Provide the (x, y) coordinate of the cell's center where the given text is located.  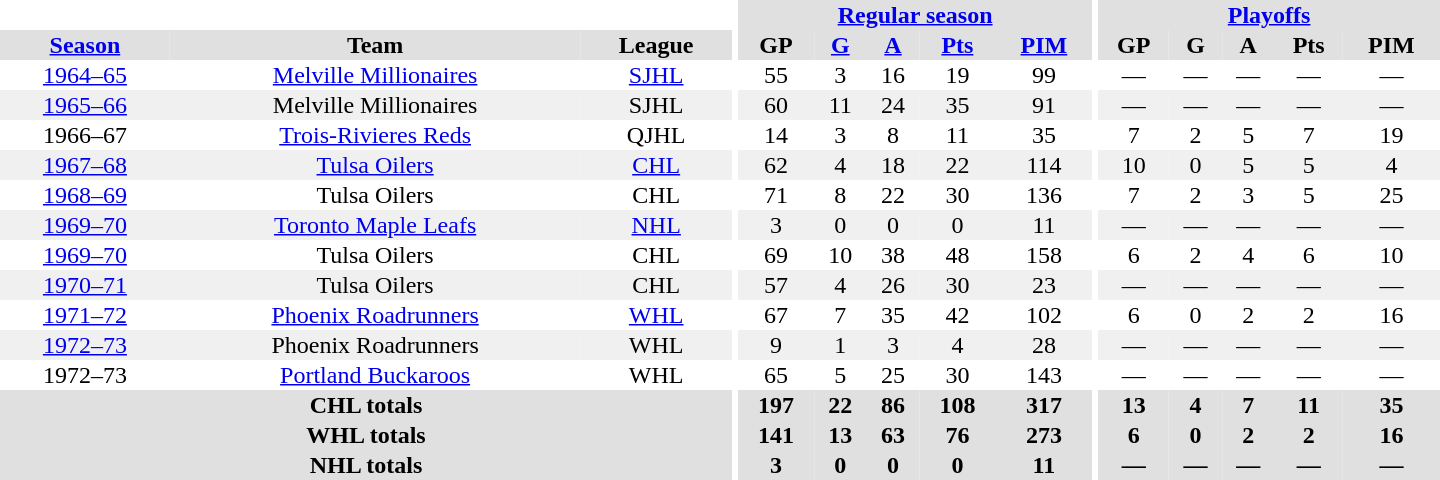
Playoffs (1269, 15)
317 (1044, 405)
28 (1044, 345)
1970–71 (85, 285)
62 (776, 165)
1966–67 (85, 135)
65 (776, 375)
NHL totals (366, 465)
38 (894, 255)
1967–68 (85, 165)
1971–72 (85, 315)
69 (776, 255)
48 (957, 255)
76 (957, 435)
71 (776, 195)
Toronto Maple Leafs (376, 225)
102 (1044, 315)
60 (776, 105)
55 (776, 75)
CHL totals (366, 405)
67 (776, 315)
1 (840, 345)
1965–66 (85, 105)
158 (1044, 255)
143 (1044, 375)
86 (894, 405)
18 (894, 165)
9 (776, 345)
114 (1044, 165)
Season (85, 45)
Regular season (916, 15)
108 (957, 405)
136 (1044, 195)
91 (1044, 105)
League (656, 45)
NHL (656, 225)
197 (776, 405)
273 (1044, 435)
QJHL (656, 135)
Team (376, 45)
141 (776, 435)
1968–69 (85, 195)
23 (1044, 285)
42 (957, 315)
Trois-Rivieres Reds (376, 135)
57 (776, 285)
Portland Buckaroos (376, 375)
14 (776, 135)
WHL totals (366, 435)
26 (894, 285)
1964–65 (85, 75)
99 (1044, 75)
24 (894, 105)
63 (894, 435)
